Capture the cell that displays the provided text and extract its (x, y) central coordinate. 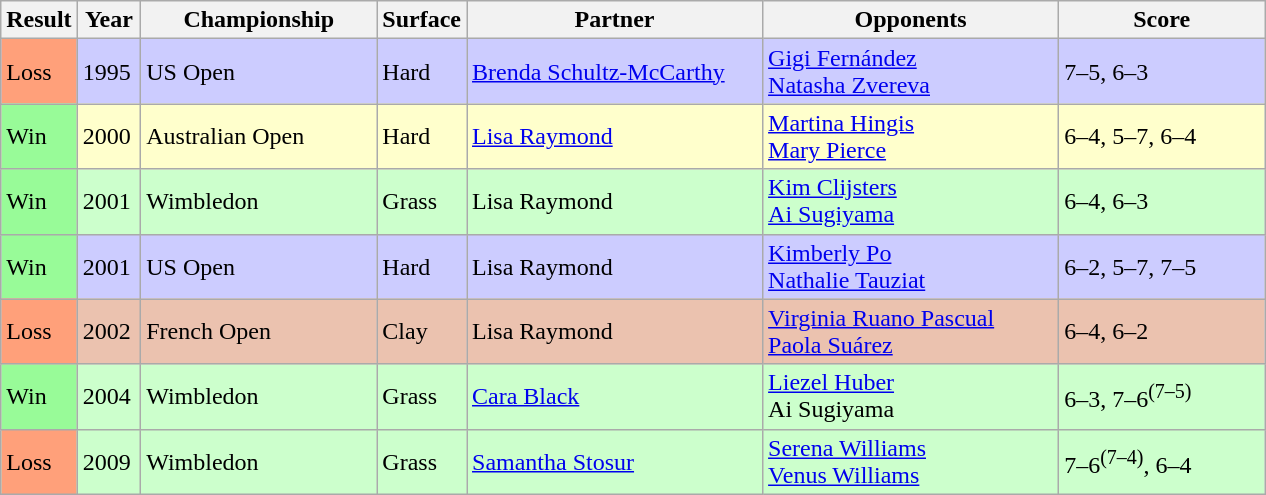
Year (109, 20)
6–4, 6–2 (1162, 332)
6–4, 5–7, 6–4 (1162, 136)
1995 (109, 72)
Brenda Schultz-McCarthy (614, 72)
Samantha Stosur (614, 462)
2009 (109, 462)
2004 (109, 396)
Score (1162, 20)
Australian Open (259, 136)
French Open (259, 332)
2002 (109, 332)
6–4, 6–3 (1162, 202)
Clay (422, 332)
Virginia Ruano Pascual Paola Suárez (911, 332)
Martina Hingis Mary Pierce (911, 136)
Gigi Fernández Natasha Zvereva (911, 72)
6–3, 7–6(7–5) (1162, 396)
7–6(7–4), 6–4 (1162, 462)
Result (39, 20)
Liezel Huber Ai Sugiyama (911, 396)
Kim Clijsters Ai Sugiyama (911, 202)
7–5, 6–3 (1162, 72)
Partner (614, 20)
Serena Williams Venus Williams (911, 462)
Kimberly Po Nathalie Tauziat (911, 266)
6–2, 5–7, 7–5 (1162, 266)
Opponents (911, 20)
Championship (259, 20)
Surface (422, 20)
2000 (109, 136)
Cara Black (614, 396)
